Extract the (x, y) coordinate from the center of the cell holding the provided text.  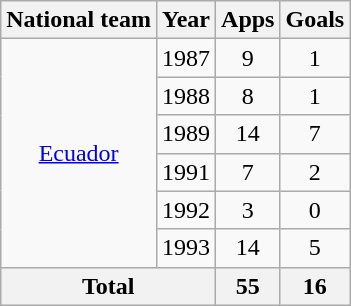
1992 (186, 210)
55 (248, 286)
8 (248, 96)
1993 (186, 248)
Total (108, 286)
Year (186, 20)
1987 (186, 58)
16 (315, 286)
3 (248, 210)
Apps (248, 20)
Goals (315, 20)
9 (248, 58)
2 (315, 172)
Ecuador (79, 153)
1988 (186, 96)
1991 (186, 172)
0 (315, 210)
National team (79, 20)
5 (315, 248)
1989 (186, 134)
